Capture the cell that displays the provided text and extract its (X, Y) central coordinate. 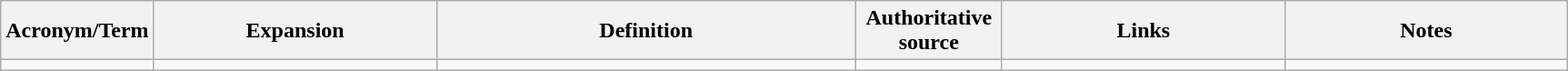
Expansion (295, 31)
Definition (645, 31)
Links (1144, 31)
Authoritative source (929, 31)
Notes (1425, 31)
Acronym/Term (77, 31)
